Return the [X, Y] coordinate for the center point of the cell that contains the specified text.  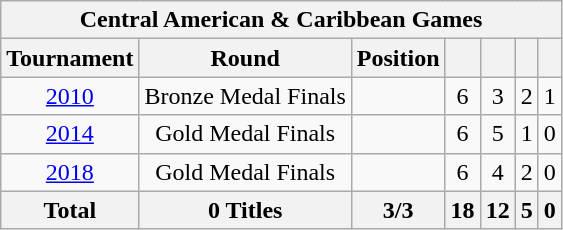
2018 [70, 172]
Tournament [70, 58]
4 [498, 172]
Position [398, 58]
Round [245, 58]
3/3 [398, 210]
Total [70, 210]
2014 [70, 134]
Bronze Medal Finals [245, 96]
2010 [70, 96]
0 Titles [245, 210]
12 [498, 210]
18 [462, 210]
Central American & Caribbean Games [282, 20]
3 [498, 96]
